Locate the cell with the specified text and output its (x, y) center coordinate. 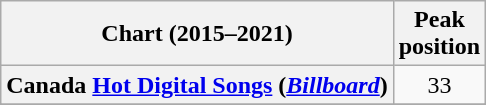
Chart (2015–2021) (197, 34)
33 (439, 85)
Canada Hot Digital Songs (Billboard) (197, 85)
Peakposition (439, 34)
